Provide the (x, y) coordinate of the cell's center where the given text is located.  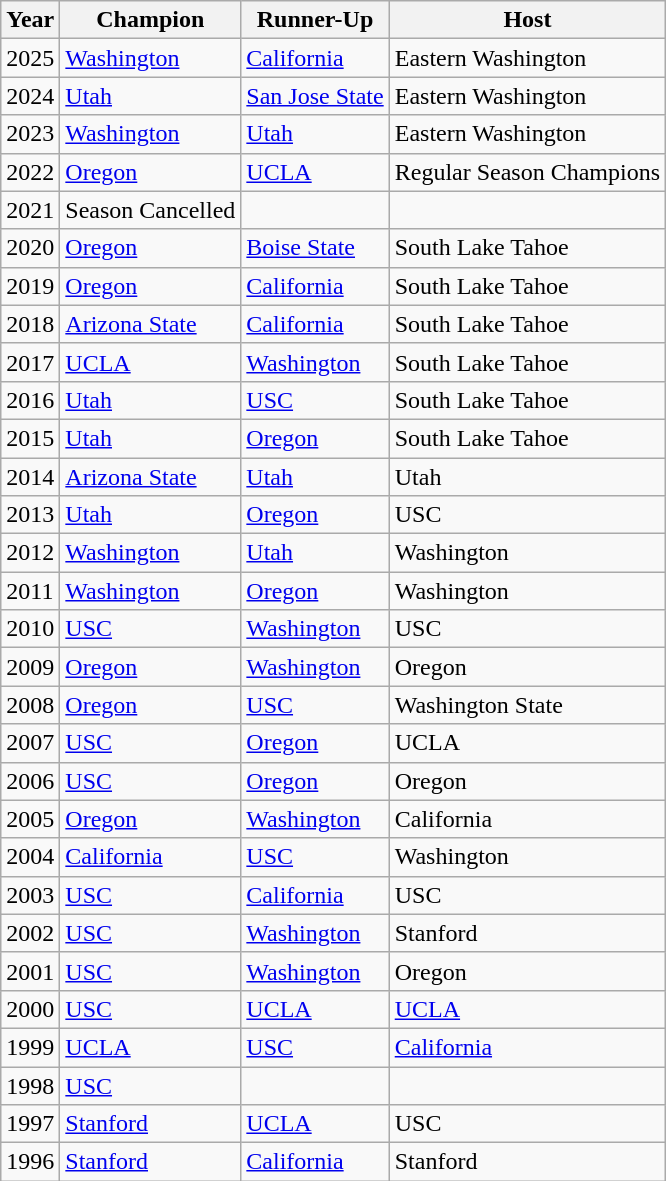
2017 (30, 362)
2012 (30, 553)
Host (527, 20)
2011 (30, 591)
2001 (30, 971)
2024 (30, 96)
1996 (30, 1162)
2007 (30, 743)
Washington State (527, 705)
2002 (30, 933)
1999 (30, 1047)
2022 (30, 172)
2021 (30, 210)
2008 (30, 705)
2010 (30, 629)
2006 (30, 781)
2000 (30, 1009)
Season Cancelled (150, 210)
2014 (30, 477)
Runner-Up (315, 20)
2005 (30, 819)
2004 (30, 857)
2023 (30, 134)
1998 (30, 1085)
2020 (30, 248)
Regular Season Champions (527, 172)
1997 (30, 1124)
2013 (30, 515)
Boise State (315, 248)
2016 (30, 400)
2009 (30, 667)
2015 (30, 438)
2019 (30, 286)
2025 (30, 58)
Champion (150, 20)
Year (30, 20)
2018 (30, 324)
2003 (30, 895)
San Jose State (315, 96)
